Determine the (x, y) coordinate at the center of the cell enclosing the given text.  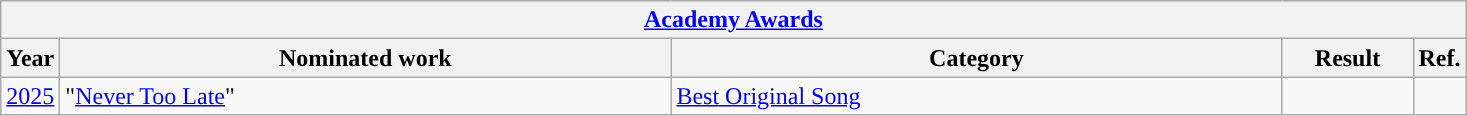
"Never Too Late" (366, 96)
Result (1348, 58)
Academy Awards (734, 20)
2025 (30, 96)
Year (30, 58)
Category (976, 58)
Best Original Song (976, 96)
Ref. (1440, 58)
Nominated work (366, 58)
